For the text-containing cell, return its midpoint in (x, y) coordinate format. 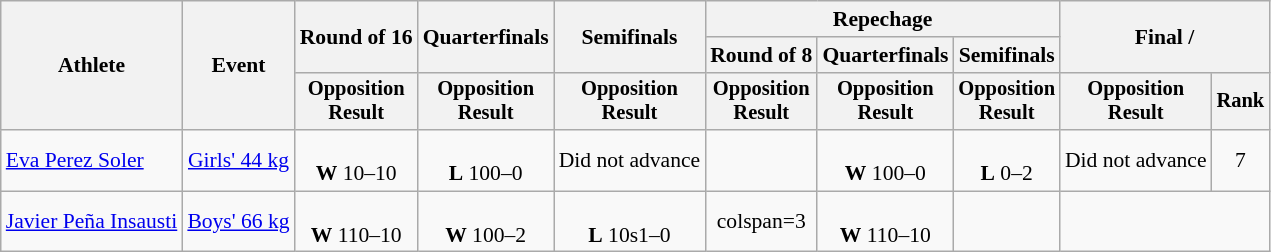
Boys' 66 kg (238, 222)
L 10s1–0 (630, 222)
W 100–0 (885, 160)
L 100–0 (486, 160)
Athlete (92, 66)
Round of 16 (356, 36)
Repechage (882, 19)
colspan=3 (761, 222)
Rank (1241, 101)
Eva Perez Soler (92, 160)
7 (1241, 160)
Girls' 44 kg (238, 160)
Round of 8 (761, 55)
L 0–2 (1006, 160)
W 10–10 (356, 160)
W 100–2 (486, 222)
Javier Peña Insausti (92, 222)
Final / (1164, 36)
Event (238, 66)
